Return the (X, Y) coordinate for the center point of the cell that contains the specified text.  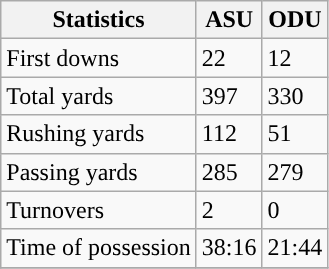
0 (295, 210)
ODU (295, 20)
51 (295, 134)
First downs (99, 58)
ASU (229, 20)
397 (229, 96)
285 (229, 172)
330 (295, 96)
38:16 (229, 248)
2 (229, 210)
Total yards (99, 96)
Statistics (99, 20)
Time of possession (99, 248)
12 (295, 58)
112 (229, 134)
Passing yards (99, 172)
21:44 (295, 248)
Rushing yards (99, 134)
22 (229, 58)
279 (295, 172)
Turnovers (99, 210)
